Extract the [x, y] coordinate from the center of the cell holding the provided text.  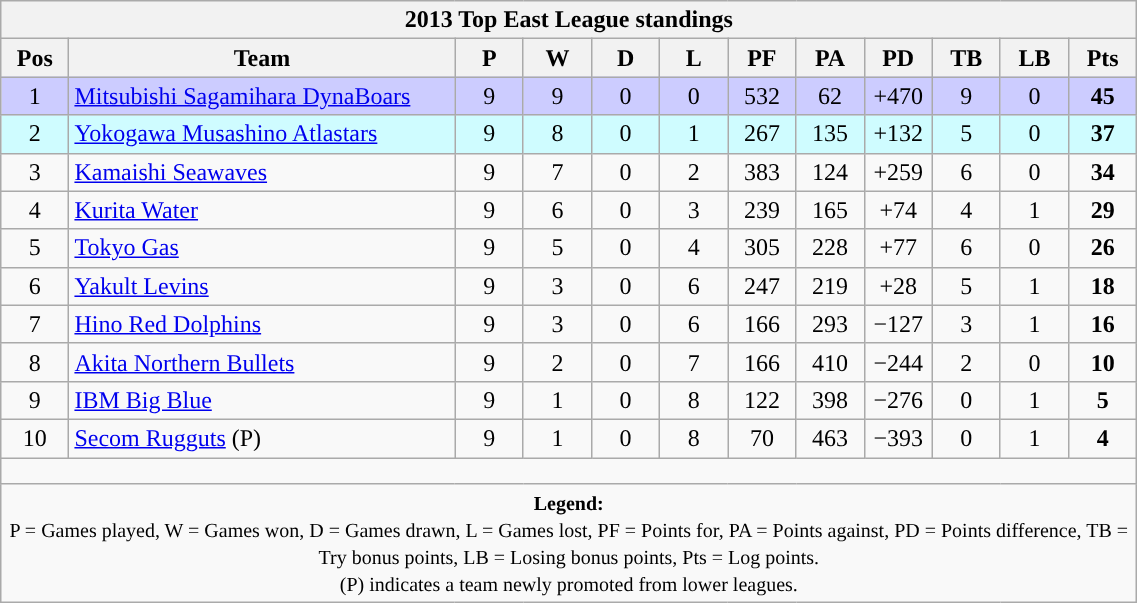
228 [830, 248]
Pts [1103, 58]
34 [1103, 172]
L [694, 58]
398 [830, 400]
70 [762, 438]
PF [762, 58]
122 [762, 400]
Team [262, 58]
532 [762, 96]
D [625, 58]
267 [762, 134]
29 [1103, 210]
62 [830, 96]
−244 [898, 362]
Mitsubishi Sagamihara DynaBoars [262, 96]
PA [830, 58]
383 [762, 172]
+28 [898, 286]
PD [898, 58]
463 [830, 438]
−276 [898, 400]
P [489, 58]
Hino Red Dolphins [262, 324]
16 [1103, 324]
Yakult Levins [262, 286]
18 [1103, 286]
TB [966, 58]
410 [830, 362]
Yokogawa Musashino Atlastars [262, 134]
+470 [898, 96]
124 [830, 172]
Tokyo Gas [262, 248]
Secom Rugguts (P) [262, 438]
45 [1103, 96]
293 [830, 324]
+77 [898, 248]
LB [1034, 58]
Kurita Water [262, 210]
−127 [898, 324]
247 [762, 286]
+132 [898, 134]
+74 [898, 210]
W [557, 58]
26 [1103, 248]
Akita Northern Bullets [262, 362]
Pos [35, 58]
135 [830, 134]
305 [762, 248]
+259 [898, 172]
IBM Big Blue [262, 400]
239 [762, 210]
37 [1103, 134]
165 [830, 210]
219 [830, 286]
2013 Top East League standings [569, 20]
−393 [898, 438]
Kamaishi Seawaves [262, 172]
